Find where the given text appears and provide that cell's center as [X, Y] coordinate. 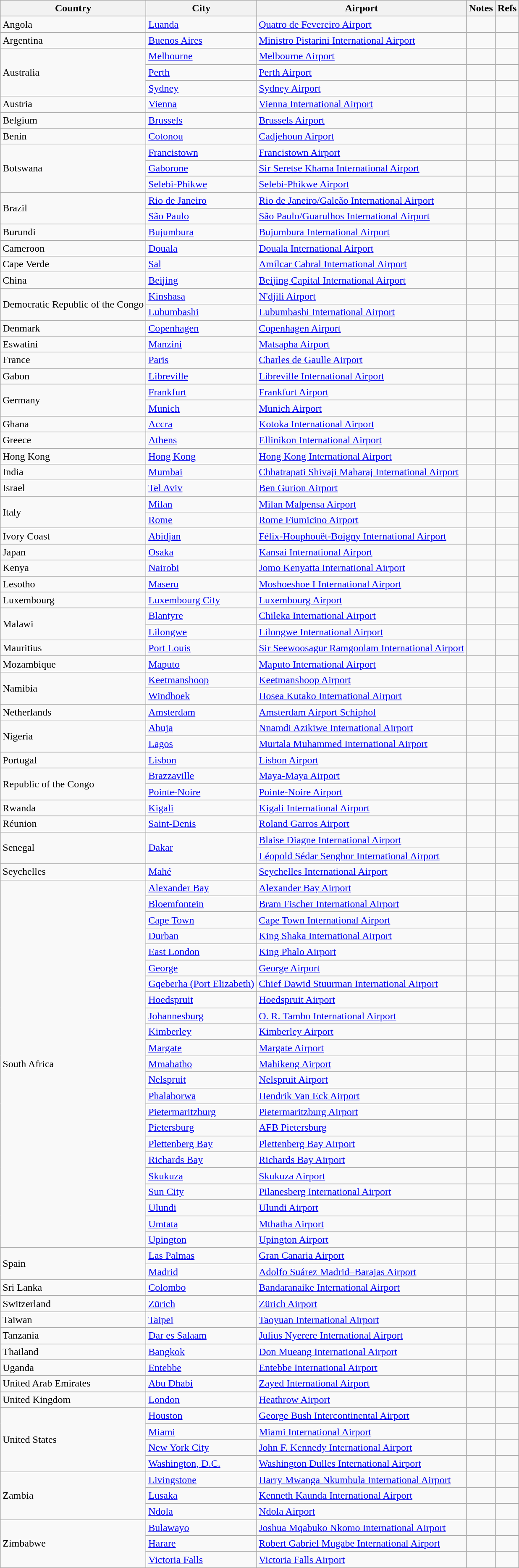
Moshoeshoe I International Airport [362, 584]
King Phalo Airport [362, 952]
Kimberley [202, 1032]
Sir Seewoosagur Ramgoolam International Airport [362, 648]
Keetmanshoop [202, 680]
Ulundi Airport [362, 1208]
Houston [202, 1415]
Ghana [73, 424]
Upington [202, 1240]
Taoyuan International Airport [362, 1320]
Washington, D.C. [202, 1463]
Luxembourg Airport [362, 600]
Austria [73, 104]
Thailand [73, 1352]
Lilongwe [202, 632]
Bloemfontein [202, 904]
Argentina [73, 40]
Victoria Falls [202, 1560]
George Airport [362, 968]
Libreville International Airport [362, 376]
Switzerland [73, 1304]
Italy [73, 512]
AFB Pietersburg [362, 1128]
Roland Garros Airport [362, 824]
London [202, 1400]
Country [73, 8]
Kotoka International Airport [362, 424]
City [202, 8]
Osaka [202, 552]
Francistown [202, 152]
Greece [73, 440]
John F. Kennedy International Airport [362, 1447]
Douala International Airport [362, 248]
France [73, 360]
Bujumbura International Airport [362, 232]
São Paulo/Guarulhos International Airport [362, 216]
Luanda [202, 24]
Plettenberg Bay Airport [362, 1144]
Hosea Kutako International Airport [362, 696]
King Shaka International Airport [362, 936]
Harare [202, 1544]
Cape Town International Airport [362, 920]
Perth [202, 72]
Joshua Mqabuko Nkomo International Airport [362, 1528]
Keetmanshoop Airport [362, 680]
Miami [202, 1431]
Selebi-Phikwe Airport [362, 184]
Beijing [202, 280]
Hendrik Van Eck Airport [362, 1096]
Australia [73, 72]
Netherlands [73, 712]
Quatro de Fevereiro Airport [362, 24]
South Africa [73, 1064]
Colombo [202, 1288]
Robert Gabriel Mugabe International Airport [362, 1544]
Rio de Janeiro [202, 200]
Johannesburg [202, 1016]
O. R. Tambo International Airport [362, 1016]
Lubumbashi International Airport [362, 312]
Abidjan [202, 536]
China [73, 280]
Senegal [73, 848]
Jomo Kenyatta International Airport [362, 568]
Denmark [73, 328]
Perth Airport [362, 72]
Chileka International Airport [362, 616]
Lisbon Airport [362, 760]
Belgium [73, 120]
Maseru [202, 584]
Ministro Pistarini International Airport [362, 40]
Lisbon [202, 760]
Francistown Airport [362, 152]
Abuja [202, 728]
N'djili Airport [362, 296]
Don Mueang International Airport [362, 1352]
Selebi-Phikwe [202, 184]
Eswatini [73, 344]
Entebbe International Airport [362, 1368]
Madrid [202, 1272]
Hong Kong International Airport [362, 456]
Ndola Airport [362, 1512]
Amílcar Cabral International Airport [362, 264]
Blaise Diagne International Airport [362, 840]
Julius Nyerere International Airport [362, 1336]
Cameroon [73, 248]
Vienna International Airport [362, 104]
Libreville [202, 376]
Victoria Falls Airport [362, 1560]
Sydney Airport [362, 88]
Pietermaritzburg [202, 1112]
Zambia [73, 1495]
Munich [202, 408]
Brussels Airport [362, 120]
Richards Bay [202, 1160]
Lagos [202, 744]
Charles de Gaulle Airport [362, 360]
Paris [202, 360]
Republic of the Congo [73, 784]
Burundi [73, 232]
Hoedspruit [202, 1000]
Sun City [202, 1192]
East London [202, 952]
Chhatrapati Shivaji Maharaj International Airport [362, 472]
Heathrow Airport [362, 1400]
Pietersburg [202, 1128]
Pilanesberg International Airport [362, 1192]
Cadjehoun Airport [362, 136]
Port Louis [202, 648]
Pietermaritzburg Airport [362, 1112]
Kinshasa [202, 296]
Ellinikon International Airport [362, 440]
Skukuza Airport [362, 1176]
Airport [362, 8]
Réunion [73, 824]
Félix-Houphouët-Boigny International Airport [362, 536]
Uganda [73, 1368]
Athens [202, 440]
Mthatha Airport [362, 1224]
United Kingdom [73, 1400]
Mahé [202, 872]
Rwanda [73, 808]
Bulawayo [202, 1528]
Mumbai [202, 472]
Spain [73, 1264]
Democratic Republic of the Congo [73, 304]
Sal [202, 264]
Phalaborwa [202, 1096]
Las Palmas [202, 1256]
Frankfurt [202, 392]
Copenhagen Airport [362, 328]
Bram Fischer International Airport [362, 904]
Refs [507, 8]
Mozambique [73, 664]
Melbourne [202, 56]
Zimbabwe [73, 1544]
Germany [73, 400]
India [73, 472]
Mauritius [73, 648]
Luxembourg City [202, 600]
Gran Canaria Airport [362, 1256]
Sir Seretse Khama International Airport [362, 168]
Lesotho [73, 584]
Kigali [202, 808]
Beijing Capital International Airport [362, 280]
São Paulo [202, 216]
Abu Dhabi [202, 1384]
Brazil [73, 208]
Taiwan [73, 1320]
Margate [202, 1048]
Plettenberg Bay [202, 1144]
Douala [202, 248]
Buenos Aires [202, 40]
Copenhagen [202, 328]
Zayed International Airport [362, 1384]
Notes [481, 8]
Kenya [73, 568]
Amsterdam Airport Schiphol [362, 712]
Alexander Bay Airport [362, 888]
Taipei [202, 1320]
Nelspruit Airport [362, 1080]
Milan Malpensa Airport [362, 504]
Hoedspruit Airport [362, 1000]
Pointe-Noire [202, 792]
Seychelles International Airport [362, 872]
Miami International Airport [362, 1431]
Mmabatho [202, 1064]
Portugal [73, 760]
Nnamdi Azikiwe International Airport [362, 728]
Seychelles [73, 872]
Gqeberha (Port Elizabeth) [202, 984]
Bandaranaike International Airport [362, 1288]
George [202, 968]
Windhoek [202, 696]
George Bush Intercontinental Airport [362, 1415]
Frankfurt Airport [362, 392]
Adolfo Suárez Madrid–Barajas Airport [362, 1272]
Zürich Airport [362, 1304]
Munich Airport [362, 408]
Nigeria [73, 736]
Zürich [202, 1304]
Kansai International Airport [362, 552]
Vienna [202, 104]
Alexander Bay [202, 888]
Nairobi [202, 568]
Ben Gurion Airport [362, 488]
United States [73, 1439]
Tanzania [73, 1336]
Chief Dawid Stuurman International Airport [362, 984]
Kimberley Airport [362, 1032]
Harry Mwanga Nkumbula International Airport [362, 1479]
Manzini [202, 344]
Ivory Coast [73, 536]
Accra [202, 424]
Japan [73, 552]
Maputo [202, 664]
Gaborone [202, 168]
Lilongwe International Airport [362, 632]
Livingstone [202, 1479]
Dakar [202, 848]
Rome Fiumicino Airport [362, 520]
Lubumbashi [202, 312]
Durban [202, 936]
Nelspruit [202, 1080]
United Arab Emirates [73, 1384]
Cape Town [202, 920]
Blantyre [202, 616]
Brussels [202, 120]
Brazzaville [202, 776]
Botswana [73, 168]
Rio de Janeiro/Galeão International Airport [362, 200]
Bangkok [202, 1352]
Maya-Maya Airport [362, 776]
Upington Airport [362, 1240]
Saint-Denis [202, 824]
Murtala Muhammed International Airport [362, 744]
Milan [202, 504]
Maputo International Airport [362, 664]
Dar es Salaam [202, 1336]
Luxembourg [73, 600]
Bujumbura [202, 232]
Cotonou [202, 136]
Malawi [73, 624]
Pointe-Noire Airport [362, 792]
Washington Dulles International Airport [362, 1463]
Angola [73, 24]
Cape Verde [73, 264]
Gabon [73, 376]
Margate Airport [362, 1048]
Amsterdam [202, 712]
Israel [73, 488]
New York City [202, 1447]
Entebbe [202, 1368]
Sydney [202, 88]
Namibia [73, 688]
Léopold Sédar Senghor International Airport [362, 856]
Kenneth Kaunda International Airport [362, 1496]
Matsapha Airport [362, 344]
Tel Aviv [202, 488]
Ulundi [202, 1208]
Rome [202, 520]
Mahikeng Airport [362, 1064]
Kigali International Airport [362, 808]
Ndola [202, 1512]
Melbourne Airport [362, 56]
Lusaka [202, 1496]
Benin [73, 136]
Richards Bay Airport [362, 1160]
Skukuza [202, 1176]
Umtata [202, 1224]
Sri Lanka [73, 1288]
